Identify which cell holds the provided text, then report its [x, y] central coordinate. 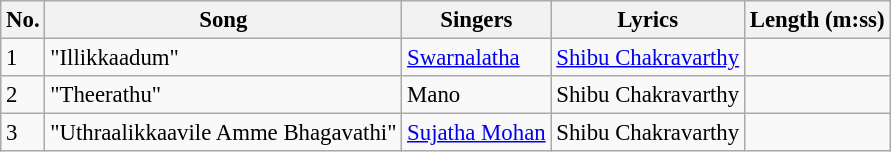
3 [23, 133]
Sujatha Mohan [476, 133]
Singers [476, 20]
Length (m:ss) [816, 20]
Lyrics [648, 20]
Swarnalatha [476, 58]
"Illikkaadum" [224, 58]
Song [224, 20]
"Uthraalikkaavile Amme Bhagavathi" [224, 133]
1 [23, 58]
Mano [476, 95]
No. [23, 20]
2 [23, 95]
"Theerathu" [224, 95]
